Return [X, Y] of the center of cell containing provided text 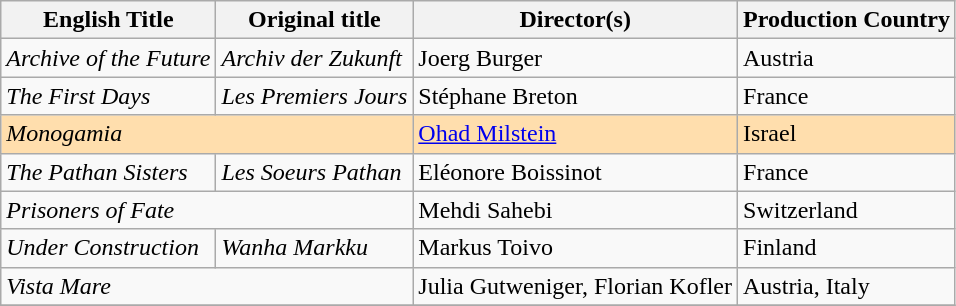
Finland [847, 248]
Austria [847, 58]
Les Premiers Jours [314, 96]
Israel [847, 134]
Wanha Markku [314, 248]
Eléonore Boissinot [576, 172]
The First Days [108, 96]
The Pathan Sisters [108, 172]
Ohad Milstein [576, 134]
Joerg Burger [576, 58]
Prisoners of Fate [207, 210]
Original title [314, 20]
Monogamia [207, 134]
Production Country [847, 20]
Under Construction [108, 248]
Director(s) [576, 20]
Markus Toivo [576, 248]
English Title [108, 20]
Archiv der Zukunft [314, 58]
Archive of the Future [108, 58]
Vista Mare [207, 286]
Les Soeurs Pathan [314, 172]
Julia Gutweniger, Florian Kofler [576, 286]
Austria, Italy [847, 286]
Stéphane Breton [576, 96]
Switzerland [847, 210]
Mehdi Sahebi [576, 210]
